Determine the (x, y) coordinate at the center of the cell enclosing the given text.  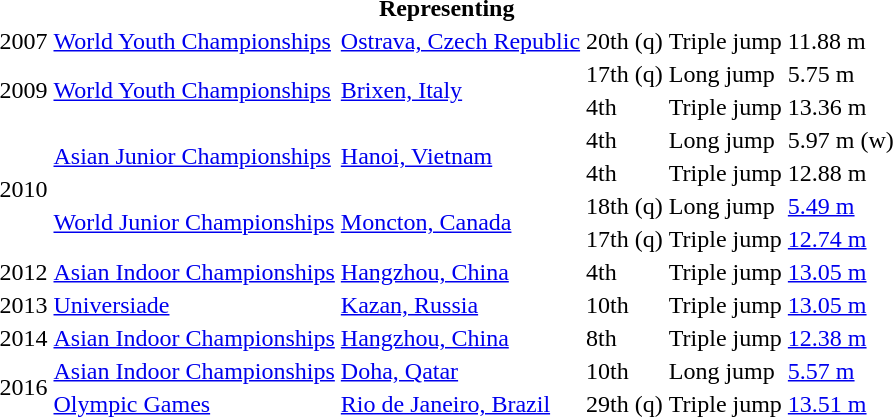
Asian Junior Championships (194, 156)
20th (q) (625, 41)
Kazan, Russia (460, 305)
8th (625, 338)
World Junior Championships (194, 222)
18th (q) (625, 206)
Hanoi, Vietnam (460, 156)
Moncton, Canada (460, 222)
Brixen, Italy (460, 90)
Universiade (194, 305)
Doha, Qatar (460, 371)
Ostrava, Czech Republic (460, 41)
